Locate the cell with the specified text and output its [X, Y] center coordinate. 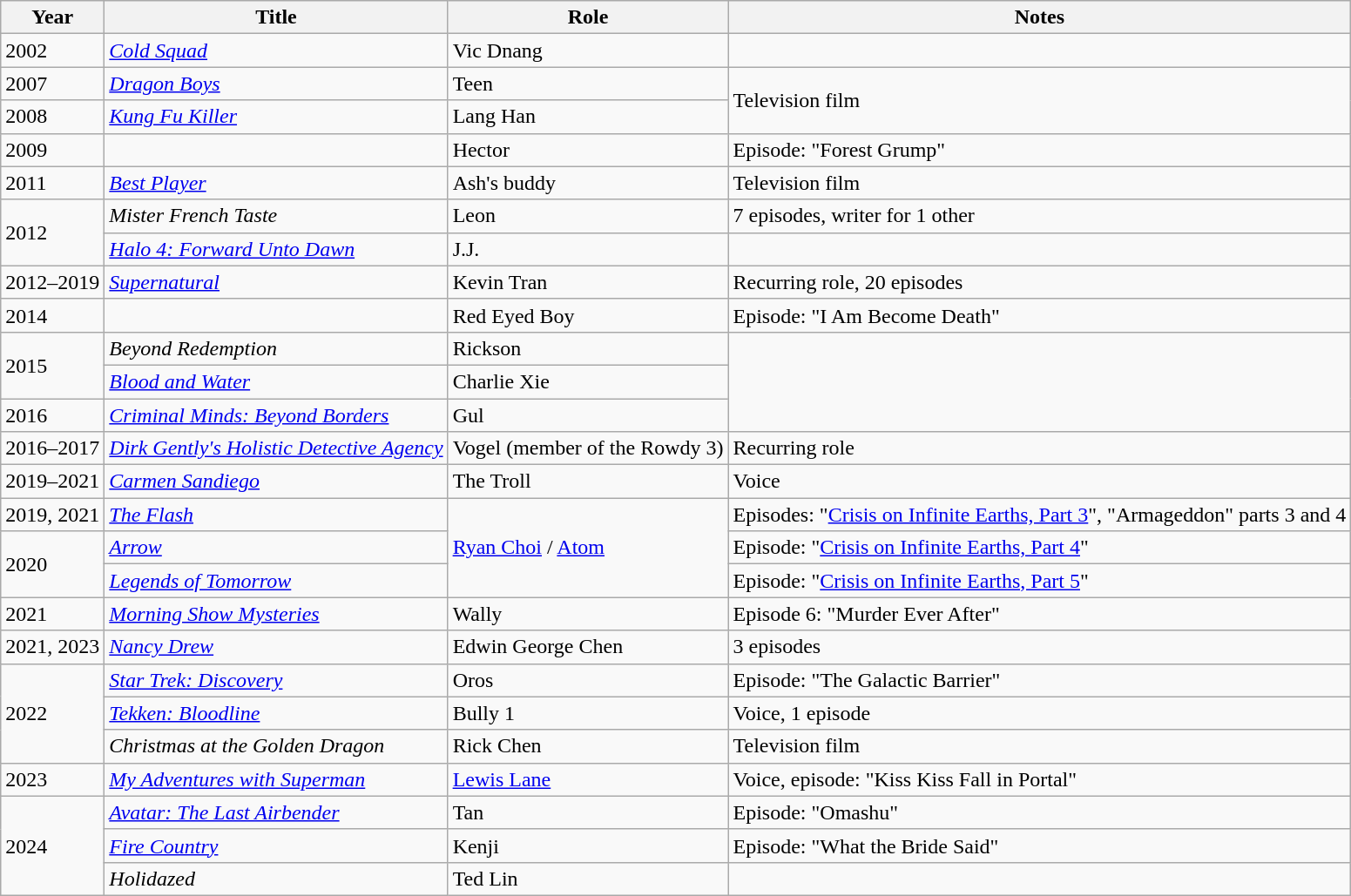
Voice [1040, 482]
2019–2021 [52, 482]
Red Eyed Boy [588, 315]
Criminal Minds: Beyond Borders [276, 415]
Episode: "Crisis on Infinite Earths, Part 5" [1040, 581]
Edwin George Chen [588, 647]
2007 [52, 84]
Arrow [276, 548]
2008 [52, 117]
Lang Han [588, 117]
Notes [1040, 17]
Charlie Xie [588, 381]
Dragon Boys [276, 84]
Tan [588, 812]
Voice, 1 episode [1040, 713]
2002 [52, 51]
Vogel (member of the Rowdy 3) [588, 448]
3 episodes [1040, 647]
The Troll [588, 482]
2022 [52, 713]
Mister French Taste [276, 216]
Carmen Sandiego [276, 482]
Christmas at the Golden Dragon [276, 746]
2023 [52, 779]
Oros [588, 680]
Title [276, 17]
Vic Dnang [588, 51]
Episode: "Omashu" [1040, 812]
Fire Country [276, 845]
2015 [52, 365]
My Adventures with Superman [276, 779]
Leon [588, 216]
Holidazed [276, 879]
Episode: "I Am Become Death" [1040, 315]
Gul [588, 415]
Ash's buddy [588, 183]
Wally [588, 614]
Kung Fu Killer [276, 117]
2014 [52, 315]
2012 [52, 232]
Ted Lin [588, 879]
Nancy Drew [276, 647]
Best Player [276, 183]
2024 [52, 845]
Episode 6: "Murder Ever After" [1040, 614]
Episode: "Forest Grump" [1040, 150]
Morning Show Mysteries [276, 614]
The Flash [276, 515]
Tekken: Bloodline [276, 713]
2021 [52, 614]
Year [52, 17]
Dirk Gently's Holistic Detective Agency [276, 448]
2011 [52, 183]
Ryan Choi / Atom [588, 548]
Kenji [588, 845]
J.J. [588, 249]
Role [588, 17]
2016–2017 [52, 448]
Blood and Water [276, 381]
Supernatural [276, 282]
Hector [588, 150]
2016 [52, 415]
Recurring role, 20 episodes [1040, 282]
Rick Chen [588, 746]
Episodes: "Crisis on Infinite Earths, Part 3", "Armageddon" parts 3 and 4 [1040, 515]
2020 [52, 564]
7 episodes, writer for 1 other [1040, 216]
Recurring role [1040, 448]
Cold Squad [276, 51]
Bully 1 [588, 713]
2021, 2023 [52, 647]
Voice, episode: "Kiss Kiss Fall in Portal" [1040, 779]
2012–2019 [52, 282]
Halo 4: Forward Unto Dawn [276, 249]
Kevin Tran [588, 282]
Rickson [588, 348]
Lewis Lane [588, 779]
Legends of Tomorrow [276, 581]
Beyond Redemption [276, 348]
Star Trek: Discovery [276, 680]
2019, 2021 [52, 515]
Episode: "Crisis on Infinite Earths, Part 4" [1040, 548]
Avatar: The Last Airbender [276, 812]
Episode: "The Galactic Barrier" [1040, 680]
Episode: "What the Bride Said" [1040, 845]
2009 [52, 150]
Teen [588, 84]
